Return the [x, y] coordinate for the center point of the cell that contains the specified text.  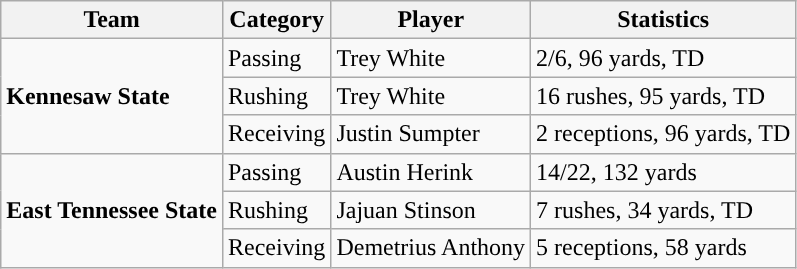
16 rushes, 95 yards, TD [664, 96]
Statistics [664, 20]
Kennesaw State [112, 96]
Demetrius Anthony [431, 248]
Category [276, 20]
Jajuan Stinson [431, 210]
2 receptions, 96 yards, TD [664, 134]
East Tennessee State [112, 210]
Austin Herink [431, 172]
Justin Sumpter [431, 134]
5 receptions, 58 yards [664, 248]
2/6, 96 yards, TD [664, 58]
Team [112, 20]
Player [431, 20]
7 rushes, 34 yards, TD [664, 210]
14/22, 132 yards [664, 172]
